For the text-containing cell, return its midpoint in (x, y) coordinate format. 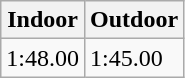
Indoor (43, 20)
Outdoor (134, 20)
1:45.00 (134, 58)
1:48.00 (43, 58)
